Pinpoint the cell where the given text exists, returning its (x, y) midpoint coordinate. 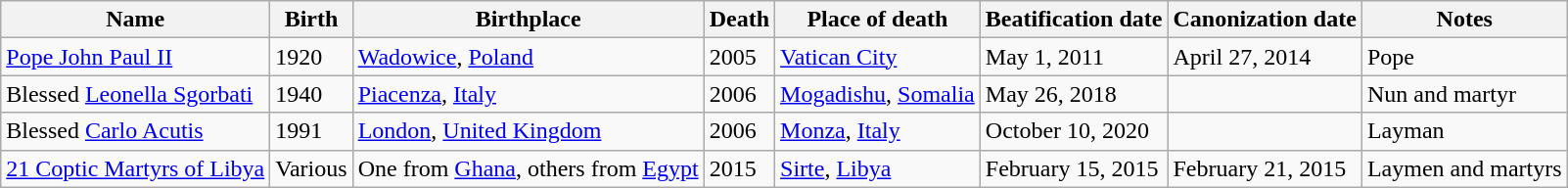
21 Coptic Martyrs of Libya (135, 168)
Blessed Carlo Acutis (135, 131)
Place of death (878, 20)
Monza, Italy (878, 131)
Sirte, Libya (878, 168)
2005 (739, 57)
Pope (1464, 57)
Birth (311, 20)
February 15, 2015 (1074, 168)
October 10, 2020 (1074, 131)
Laymen and martyrs (1464, 168)
Notes (1464, 20)
Nun and martyr (1464, 94)
Piacenza, Italy (529, 94)
Vatican City (878, 57)
Blessed Leonella Sgorbati (135, 94)
Wadowice, Poland (529, 57)
May 26, 2018 (1074, 94)
2015 (739, 168)
London, United Kingdom (529, 131)
1991 (311, 131)
Various (311, 168)
Layman (1464, 131)
Death (739, 20)
Mogadishu, Somalia (878, 94)
May 1, 2011 (1074, 57)
One from Ghana, others from Egypt (529, 168)
Pope John Paul II (135, 57)
1920 (311, 57)
April 27, 2014 (1265, 57)
February 21, 2015 (1265, 168)
Name (135, 20)
Beatification date (1074, 20)
Canonization date (1265, 20)
1940 (311, 94)
Birthplace (529, 20)
